Return (x, y) of the center of cell containing provided text 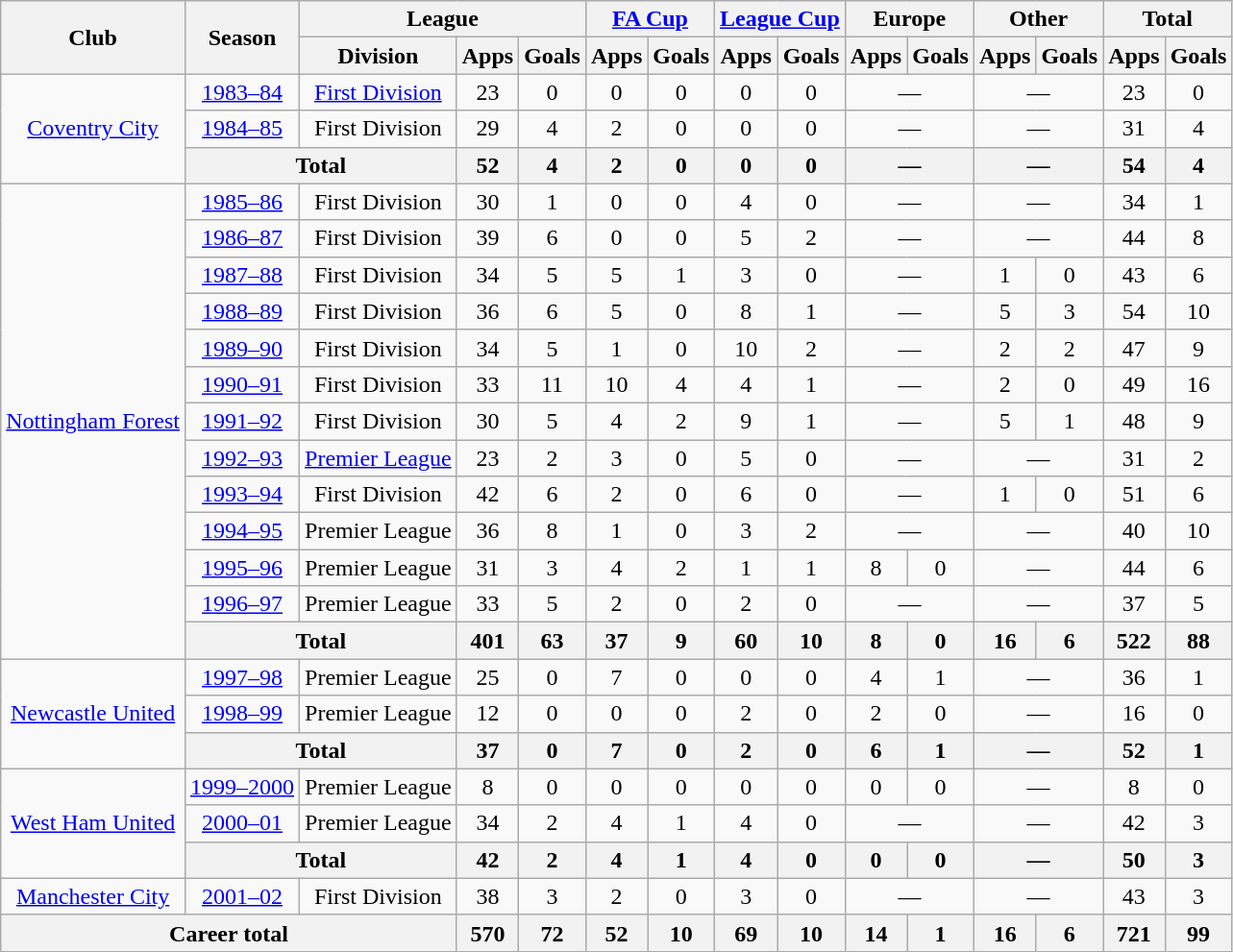
West Ham United (93, 823)
League (443, 19)
48 (1134, 421)
Club (93, 37)
Coventry City (93, 129)
1983–84 (242, 92)
11 (553, 384)
1998–99 (242, 714)
39 (487, 238)
1985–86 (242, 202)
1996–97 (242, 604)
1993–94 (242, 495)
63 (553, 641)
69 (746, 933)
1987–88 (242, 275)
1995–96 (242, 568)
25 (487, 677)
1988–89 (242, 311)
Nottingham Forest (93, 421)
12 (487, 714)
72 (553, 933)
Career total (229, 933)
FA Cup (650, 19)
2000–01 (242, 823)
99 (1198, 933)
47 (1134, 348)
Division (379, 56)
Newcastle United (93, 714)
1992–93 (242, 458)
51 (1134, 495)
721 (1134, 933)
1984–85 (242, 129)
1986–87 (242, 238)
401 (487, 641)
29 (487, 129)
38 (487, 896)
522 (1134, 641)
49 (1134, 384)
Other (1038, 19)
1989–90 (242, 348)
14 (875, 933)
60 (746, 641)
40 (1134, 531)
Season (242, 37)
2001–02 (242, 896)
Manchester City (93, 896)
88 (1198, 641)
50 (1134, 860)
1999–2000 (242, 787)
Europe (909, 19)
1991–92 (242, 421)
League Cup (780, 19)
1994–95 (242, 531)
570 (487, 933)
1997–98 (242, 677)
1990–91 (242, 384)
